Provide the (x, y) coordinate of the cell's center where the given text is located.  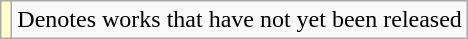
Denotes works that have not yet been released (240, 20)
